Scan for the cell matching the given text and deliver its [X, Y] coordinate at center. 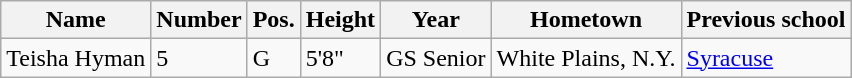
Name [76, 20]
White Plains, N.Y. [586, 58]
Syracuse [766, 58]
Year [436, 20]
Hometown [586, 20]
GS Senior [436, 58]
Pos. [274, 20]
Height [340, 20]
5'8" [340, 58]
Number [199, 20]
5 [199, 58]
Teisha Hyman [76, 58]
Previous school [766, 20]
G [274, 58]
